From the cell containing the given text, extract its center point as [x, y] coordinate. 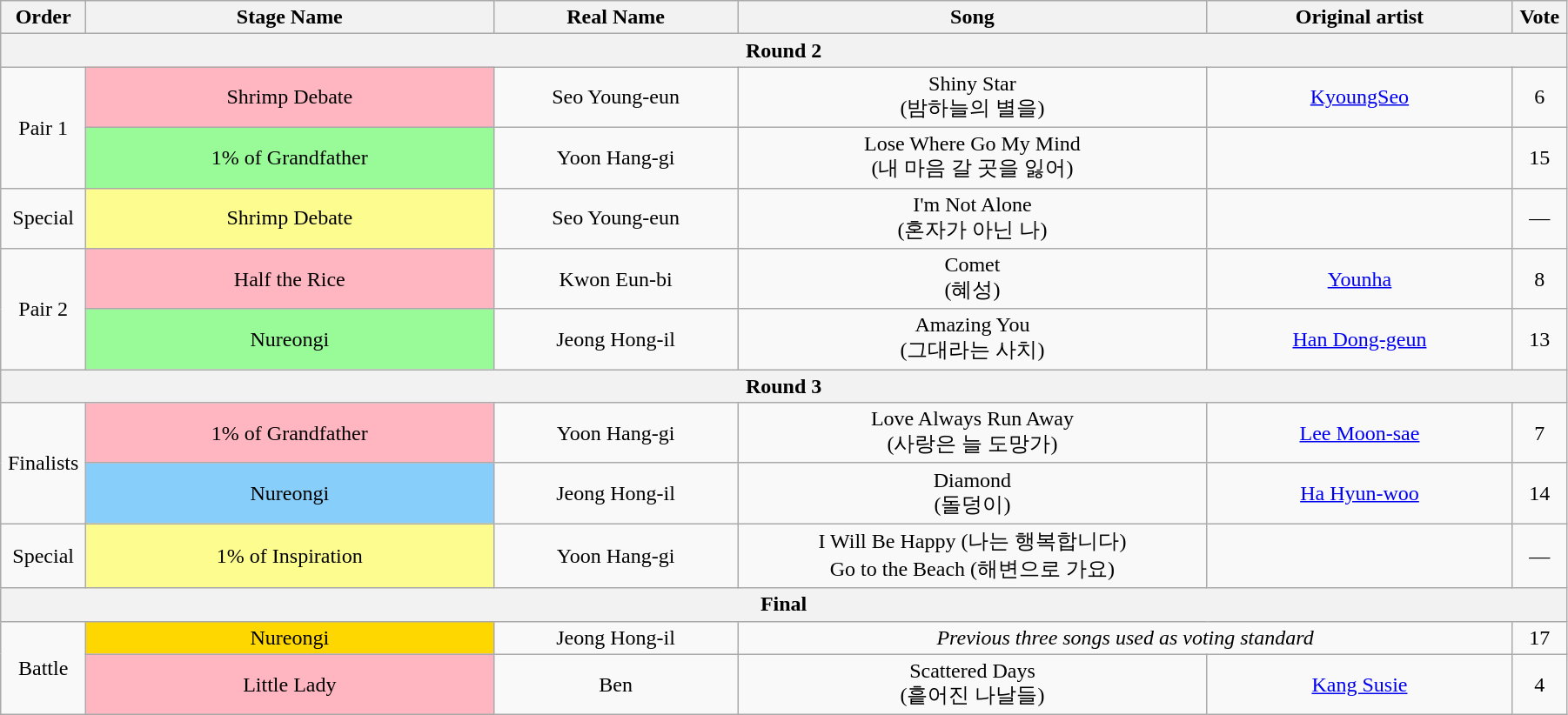
Real Name [616, 17]
Song [973, 17]
8 [1539, 279]
17 [1539, 638]
Final [784, 605]
Half the Rice [290, 279]
Previous three songs used as voting standard [1125, 638]
I'm Not Alone(혼자가 아닌 나) [973, 218]
Comet(혜성) [973, 279]
Vote [1539, 17]
Kang Susie [1359, 685]
Original artist [1359, 17]
4 [1539, 685]
Little Lady [290, 685]
1% of Inspiration [290, 556]
13 [1539, 339]
Kwon Eun-bi [616, 279]
Younha [1359, 279]
Round 2 [784, 50]
KyoungSeo [1359, 97]
6 [1539, 97]
Love Always Run Away(사랑은 늘 도망가) [973, 433]
Lose Where Go My Mind(내 마음 갈 곳을 잃어) [973, 157]
Amazing You(그대라는 사치) [973, 339]
Battle [44, 668]
Order [44, 17]
Han Dong-geun [1359, 339]
Ben [616, 685]
Scattered Days(흩어진 나날들) [973, 685]
14 [1539, 493]
Shiny Star(밤하늘의 별을) [973, 97]
Ha Hyun-woo [1359, 493]
Pair 2 [44, 310]
Diamond(돌덩이) [973, 493]
I Will Be Happy (나는 행복합니다)Go to the Beach (해변으로 가요) [973, 556]
Lee Moon-sae [1359, 433]
Pair 1 [44, 127]
Round 3 [784, 386]
15 [1539, 157]
Stage Name [290, 17]
7 [1539, 433]
Finalists [44, 463]
